Detect which cell encompasses the target text, then output its (X, Y) center coordinate. 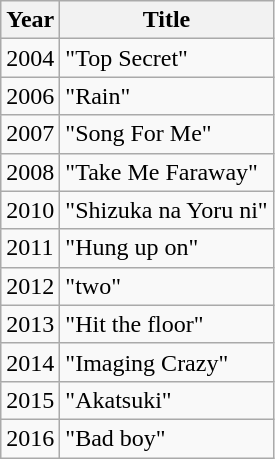
"Take Me Faraway" (166, 172)
2016 (30, 438)
"two" (166, 286)
2004 (30, 58)
"Shizuka na Yoru ni" (166, 210)
2010 (30, 210)
2015 (30, 400)
"Imaging Crazy" (166, 362)
Year (30, 20)
"Hit the floor" (166, 324)
2007 (30, 134)
2008 (30, 172)
2012 (30, 286)
"Song For Me" (166, 134)
2006 (30, 96)
2013 (30, 324)
Title (166, 20)
2014 (30, 362)
2011 (30, 248)
"Rain" (166, 96)
"Hung up on" (166, 248)
"Bad boy" (166, 438)
"Akatsuki" (166, 400)
"Top Secret" (166, 58)
